Output the [X, Y] coordinate of the center of the cell containing the given text.  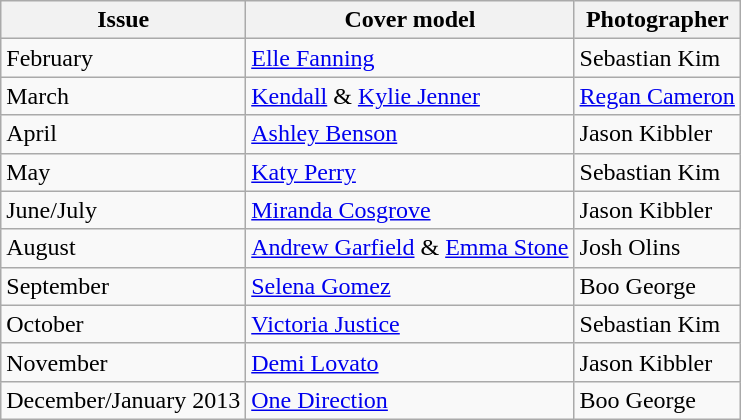
Andrew Garfield & Emma Stone [410, 248]
May [124, 172]
October [124, 324]
Elle Fanning [410, 58]
December/January 2013 [124, 400]
Regan Cameron [657, 96]
Issue [124, 20]
September [124, 286]
Victoria Justice [410, 324]
One Direction [410, 400]
Cover model [410, 20]
June/July [124, 210]
April [124, 134]
November [124, 362]
March [124, 96]
Kendall & Kylie Jenner [410, 96]
Josh Olins [657, 248]
Selena Gomez [410, 286]
Ashley Benson [410, 134]
Demi Lovato [410, 362]
Katy Perry [410, 172]
Miranda Cosgrove [410, 210]
February [124, 58]
August [124, 248]
Photographer [657, 20]
